Detect which cell encompasses the target text, then output its [X, Y] center coordinate. 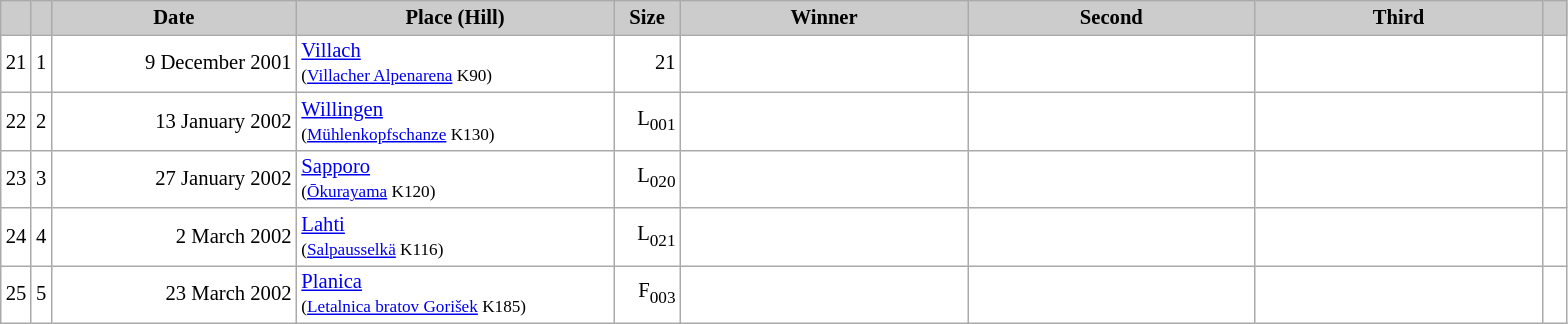
Third [1398, 17]
25 [16, 294]
2 [41, 121]
Planica(Letalnica bratov Gorišek K185) [454, 294]
L001 [648, 121]
Size [648, 17]
22 [16, 121]
Villach(Villacher Alpenarena K90) [454, 63]
Place (Hill) [454, 17]
L020 [648, 179]
27 January 2002 [174, 179]
9 December 2001 [174, 63]
24 [16, 237]
4 [41, 237]
Sapporo(Ōkurayama K120) [454, 179]
Date [174, 17]
L021 [648, 237]
Second [1112, 17]
Willingen(Mühlenkopfschanze K130) [454, 121]
F003 [648, 294]
23 [16, 179]
Winner [824, 17]
3 [41, 179]
13 January 2002 [174, 121]
1 [41, 63]
5 [41, 294]
2 March 2002 [174, 237]
23 March 2002 [174, 294]
Lahti(Salpausselkä K116) [454, 237]
